Determine the (x, y) coordinate at the center of the cell enclosing the given text.  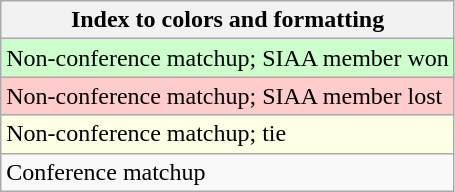
Non-conference matchup; SIAA member lost (228, 96)
Conference matchup (228, 172)
Non-conference matchup; SIAA member won (228, 58)
Non-conference matchup; tie (228, 134)
Index to colors and formatting (228, 20)
